From the cell containing the given text, extract its center point as (X, Y) coordinate. 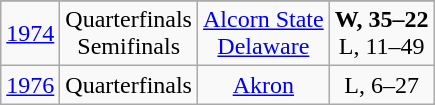
Akron (263, 85)
Quarterfinals (129, 85)
L, 6–27 (382, 85)
W, 35–22L, 11–49 (382, 34)
1974 (30, 34)
QuarterfinalsSemifinals (129, 34)
1976 (30, 85)
Alcorn StateDelaware (263, 34)
